Capture the cell that displays the provided text and extract its (x, y) central coordinate. 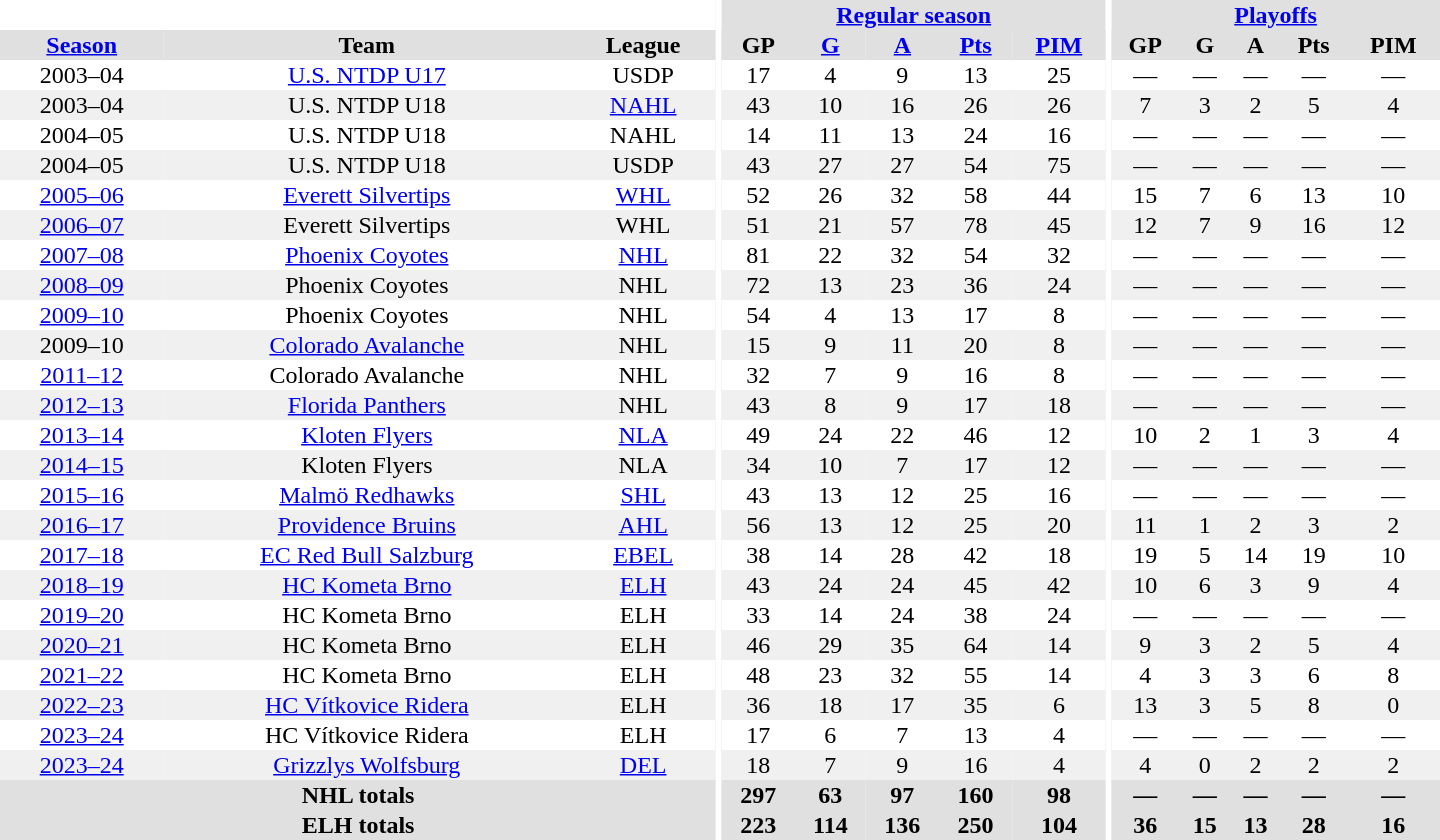
EC Red Bull Salzburg (366, 555)
297 (758, 795)
55 (976, 675)
104 (1058, 825)
NHL totals (358, 795)
ELH totals (358, 825)
75 (1058, 165)
2018–19 (82, 585)
29 (830, 645)
2013–14 (82, 435)
2022–23 (82, 705)
72 (758, 285)
56 (758, 525)
51 (758, 225)
97 (902, 795)
Malmö Redhawks (366, 495)
Providence Bruins (366, 525)
Regular season (914, 15)
33 (758, 615)
44 (1058, 195)
34 (758, 465)
78 (976, 225)
2005–06 (82, 195)
2007–08 (82, 255)
2008–09 (82, 285)
2017–18 (82, 555)
Team (366, 45)
Season (82, 45)
Grizzlys Wolfsburg (366, 765)
21 (830, 225)
Playoffs (1276, 15)
223 (758, 825)
2011–12 (82, 375)
98 (1058, 795)
250 (976, 825)
2021–22 (82, 675)
2019–20 (82, 615)
58 (976, 195)
2012–13 (82, 405)
2015–16 (82, 495)
136 (902, 825)
64 (976, 645)
Florida Panthers (366, 405)
SHL (643, 495)
U.S. NTDP U17 (366, 75)
160 (976, 795)
52 (758, 195)
EBEL (643, 555)
2020–21 (82, 645)
DEL (643, 765)
63 (830, 795)
AHL (643, 525)
49 (758, 435)
League (643, 45)
81 (758, 255)
114 (830, 825)
2014–15 (82, 465)
2016–17 (82, 525)
2006–07 (82, 225)
48 (758, 675)
57 (902, 225)
